Scan for the cell matching the given text and deliver its [x, y] coordinate at center. 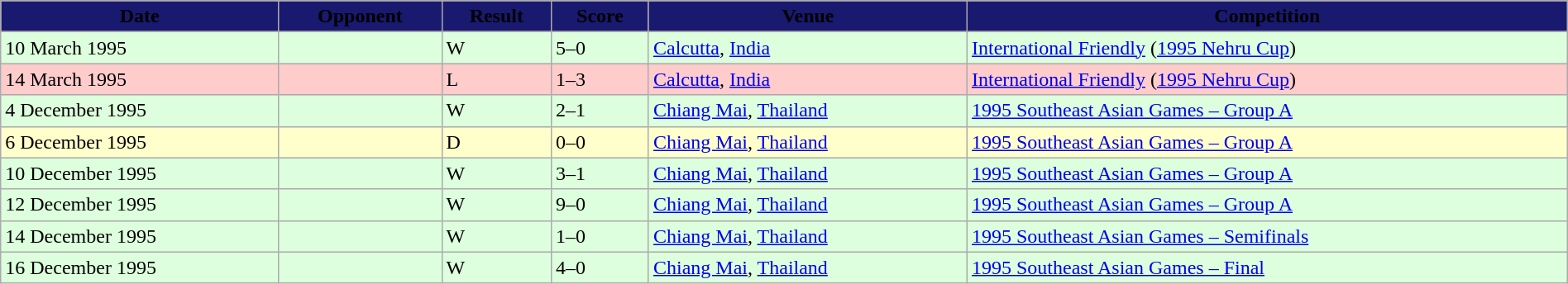
1–3 [600, 79]
14 March 1995 [140, 79]
Result [496, 17]
Venue [807, 17]
9–0 [600, 205]
14 December 1995 [140, 236]
4 December 1995 [140, 111]
2–1 [600, 111]
5–0 [600, 48]
Score [600, 17]
0–0 [600, 142]
4–0 [600, 267]
1–0 [600, 236]
10 March 1995 [140, 48]
10 December 1995 [140, 173]
1995 Southeast Asian Games – Final [1267, 267]
L [496, 79]
Competition [1267, 17]
3–1 [600, 173]
16 December 1995 [140, 267]
6 December 1995 [140, 142]
1995 Southeast Asian Games – Semifinals [1267, 236]
Date [140, 17]
D [496, 142]
Opponent [361, 17]
12 December 1995 [140, 205]
